Output the (X, Y) coordinate of the center of the cell containing the given text.  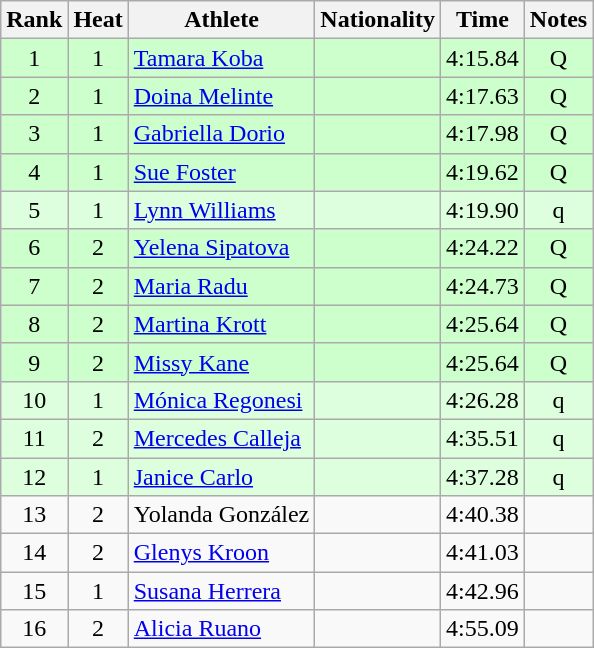
Mercedes Calleja (222, 438)
Lynn Williams (222, 210)
Glenys Kroon (222, 553)
5 (34, 210)
4:19.90 (483, 210)
Janice Carlo (222, 477)
Yelena Sipatova (222, 248)
Heat (98, 20)
Sue Foster (222, 172)
4:17.63 (483, 96)
14 (34, 553)
4 (34, 172)
Mónica Regonesi (222, 400)
16 (34, 629)
Missy Kane (222, 362)
4:17.98 (483, 134)
11 (34, 438)
12 (34, 477)
4:55.09 (483, 629)
Yolanda González (222, 515)
Nationality (378, 20)
Alicia Ruano (222, 629)
Rank (34, 20)
4:15.84 (483, 58)
Athlete (222, 20)
4:19.62 (483, 172)
4:24.22 (483, 248)
Gabriella Dorio (222, 134)
9 (34, 362)
Doina Melinte (222, 96)
13 (34, 515)
4:35.51 (483, 438)
4:40.38 (483, 515)
Susana Herrera (222, 591)
8 (34, 324)
3 (34, 134)
Notes (558, 20)
6 (34, 248)
Maria Radu (222, 286)
10 (34, 400)
4:26.28 (483, 400)
4:37.28 (483, 477)
Time (483, 20)
Martina Krott (222, 324)
7 (34, 286)
15 (34, 591)
4:42.96 (483, 591)
Tamara Koba (222, 58)
4:41.03 (483, 553)
4:24.73 (483, 286)
